Capture the cell that displays the provided text and extract its (X, Y) central coordinate. 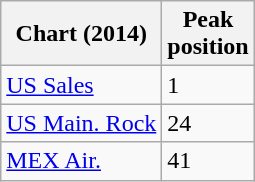
MEX Air. (82, 161)
24 (208, 123)
US Sales (82, 85)
41 (208, 161)
Peakposition (208, 34)
Chart (2014) (82, 34)
1 (208, 85)
US Main. Rock (82, 123)
